For the text-containing cell, return its midpoint in [X, Y] coordinate format. 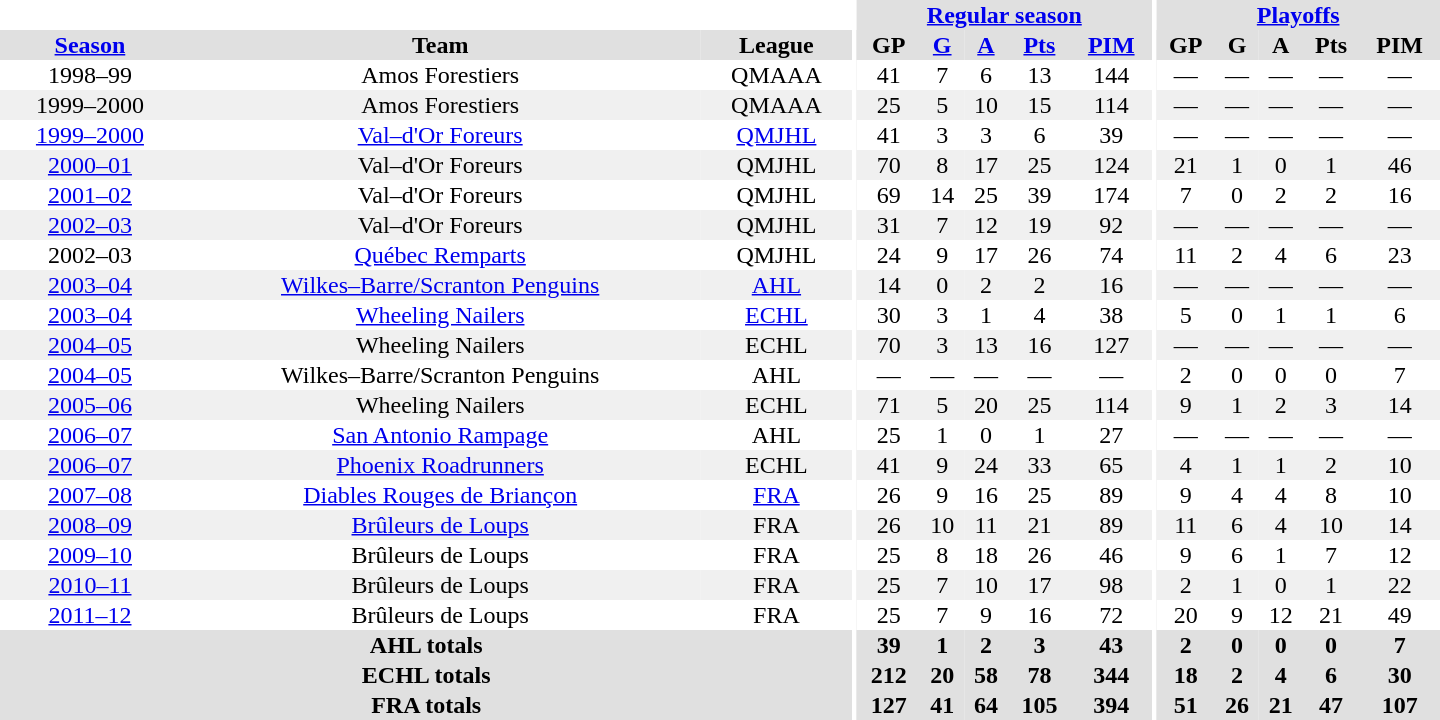
22 [1400, 585]
Season [90, 45]
65 [1111, 465]
League [776, 45]
107 [1400, 705]
212 [888, 675]
47 [1332, 705]
2010–11 [90, 585]
2001–02 [90, 195]
ECHL totals [426, 675]
San Antonio Rampage [440, 435]
72 [1111, 615]
Phoenix Roadrunners [440, 465]
2011–12 [90, 615]
74 [1111, 255]
174 [1111, 195]
33 [1040, 465]
Diables Rouges de Briançon [440, 495]
Québec Remparts [440, 255]
2009–10 [90, 555]
92 [1111, 225]
38 [1111, 315]
144 [1111, 75]
78 [1040, 675]
2007–08 [90, 495]
27 [1111, 435]
2005–06 [90, 405]
58 [986, 675]
394 [1111, 705]
Playoffs [1298, 15]
43 [1111, 645]
49 [1400, 615]
51 [1186, 705]
105 [1040, 705]
FRA totals [426, 705]
Regular season [1004, 15]
Team [440, 45]
23 [1400, 255]
344 [1111, 675]
64 [986, 705]
19 [1040, 225]
71 [888, 405]
124 [1111, 165]
69 [888, 195]
2008–09 [90, 525]
98 [1111, 585]
2000–01 [90, 165]
1998–99 [90, 75]
15 [1040, 105]
AHL totals [426, 645]
31 [888, 225]
